Find where the given text appears and provide that cell's center as [X, Y] coordinate. 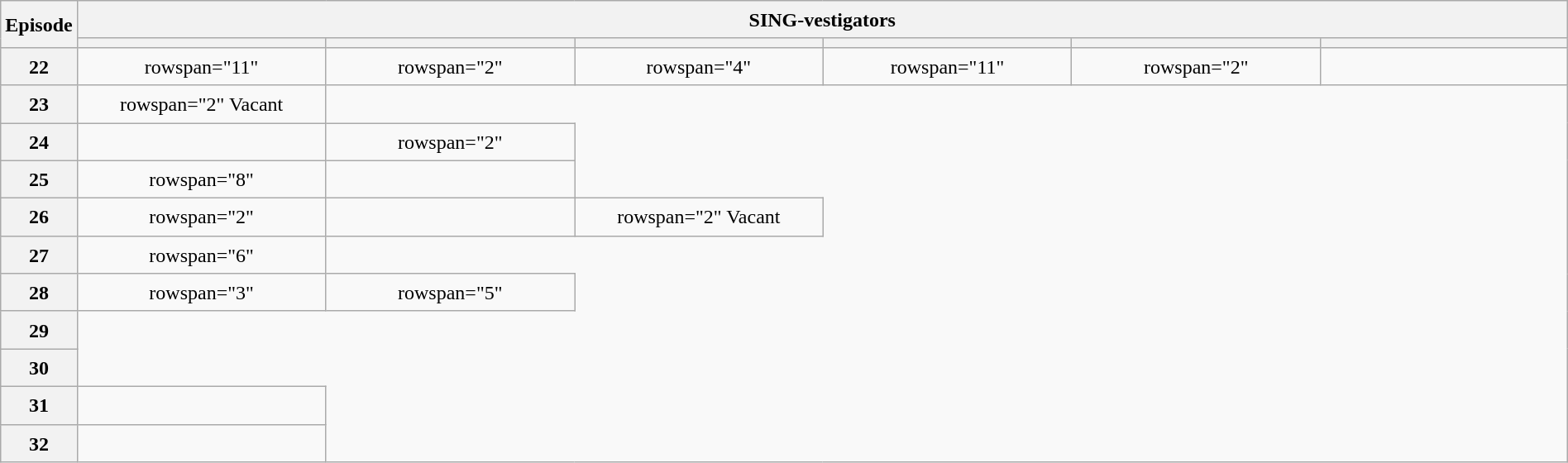
rowspan="4" [700, 66]
rowspan="8" [202, 179]
23 [39, 104]
30 [39, 368]
rowspan="5" [450, 293]
24 [39, 141]
Episode [39, 25]
26 [39, 217]
rowspan="3" [202, 293]
27 [39, 255]
31 [39, 405]
28 [39, 293]
32 [39, 443]
rowspan="6" [202, 255]
29 [39, 330]
22 [39, 66]
25 [39, 179]
SING-vestigators [822, 20]
